From the cell containing the given text, extract its center point as [x, y] coordinate. 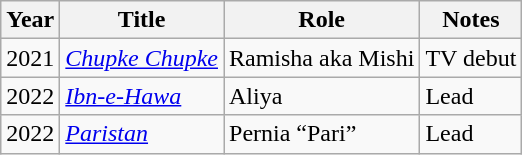
Role [322, 20]
2021 [30, 58]
Ramisha aka Mishi [322, 58]
Ibn-e-Hawa [142, 96]
Chupke Chupke [142, 58]
TV debut [471, 58]
Aliya [322, 96]
Paristan [142, 134]
Notes [471, 20]
Pernia “Pari” [322, 134]
Year [30, 20]
Title [142, 20]
